Find where the given text appears and provide that cell's center as (x, y) coordinate. 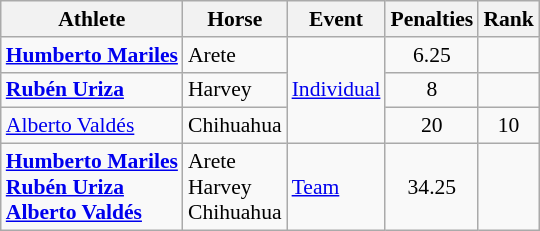
Rubén Uriza (92, 90)
6.25 (432, 55)
Alberto Valdés (92, 126)
Horse (235, 19)
Individual (336, 90)
Arete (235, 55)
10 (508, 126)
Harvey (235, 90)
AreteHarveyChihuahua (235, 188)
8 (432, 90)
Team (336, 188)
Rank (508, 19)
34.25 (432, 188)
Chihuahua (235, 126)
Humberto MarilesRubén UrizaAlberto Valdés (92, 188)
Athlete (92, 19)
Penalties (432, 19)
Event (336, 19)
Humberto Mariles (92, 55)
20 (432, 126)
